Extract the (X, Y) coordinate from the center of the cell holding the provided text.  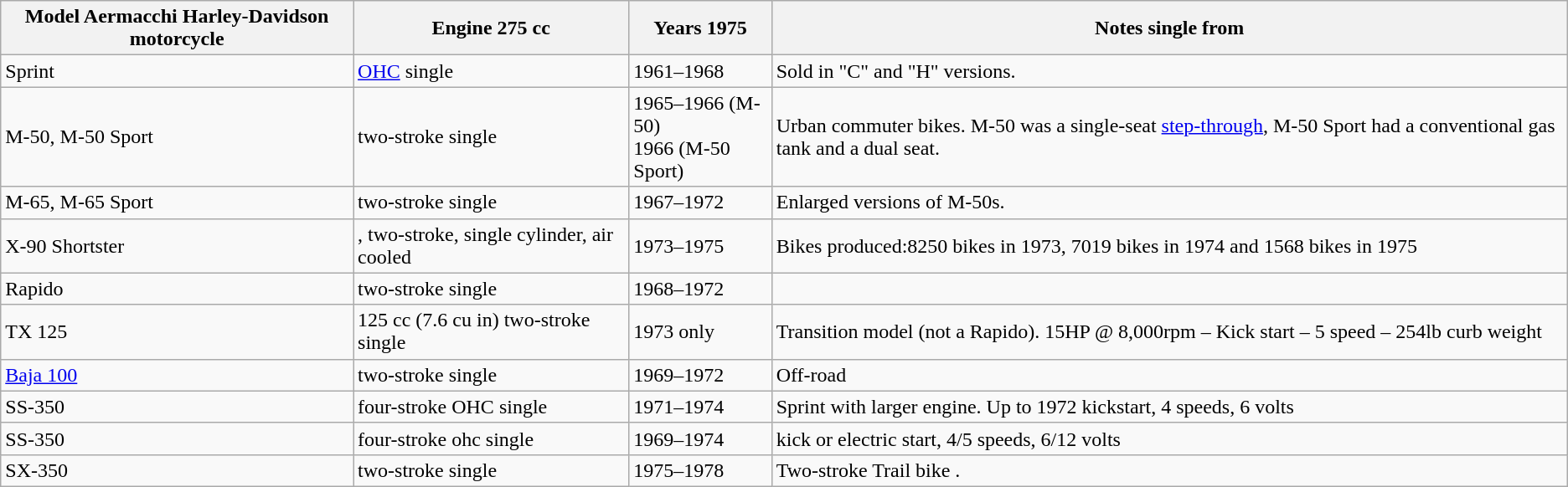
Sold in "C" and "H" versions. (1169, 71)
Years 1975 (700, 28)
Notes single from (1169, 28)
125 cc (7.6 cu in) two-stroke single (491, 331)
TX 125 (178, 331)
four-stroke ohc single (491, 438)
1969–1972 (700, 375)
OHC single (491, 71)
X-90 Shortster (178, 246)
Enlarged versions of M-50s. (1169, 202)
, two-stroke, single cylinder, air cooled (491, 246)
1967–1972 (700, 202)
four-stroke OHC single (491, 407)
Two-stroke Trail bike . (1169, 470)
SX-350 (178, 470)
Baja 100 (178, 375)
1975–1978 (700, 470)
Transition model (not a Rapido). 15HP @ 8,000rpm – Kick start – 5 speed – 254lb curb weight (1169, 331)
1961–1968 (700, 71)
Sprint with larger engine. Up to 1972 kickstart, 4 speeds, 6 volts (1169, 407)
Bikes produced:8250 bikes in 1973, 7019 bikes in 1974 and 1568 bikes in 1975 (1169, 246)
1969–1974 (700, 438)
Off-road (1169, 375)
1973–1975 (700, 246)
M-50, M-50 Sport (178, 137)
Sprint (178, 71)
Rapido (178, 289)
Engine 275 cc (491, 28)
kick or electric start, 4/5 speeds, 6/12 volts (1169, 438)
1971–1974 (700, 407)
M-65, M-65 Sport (178, 202)
1965–1966 (M-50)1966 (M-50 Sport) (700, 137)
Model Aermacchi Harley-Davidson motorcycle (178, 28)
Urban commuter bikes. M-50 was a single-seat step-through, M-50 Sport had a conventional gas tank and a dual seat. (1169, 137)
1968–1972 (700, 289)
1973 only (700, 331)
